Pinpoint the cell where the given text exists, returning its (x, y) midpoint coordinate. 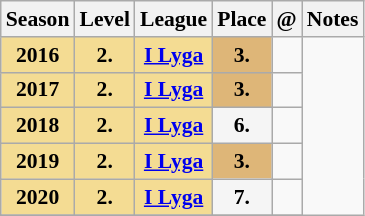
Place (242, 19)
2018 (38, 126)
@ (287, 19)
2019 (38, 162)
League (174, 19)
Notes (333, 19)
2020 (38, 197)
7. (242, 197)
6. (242, 126)
Season (38, 19)
2017 (38, 90)
Level (104, 19)
2016 (38, 55)
